Capture the cell that displays the provided text and extract its [x, y] central coordinate. 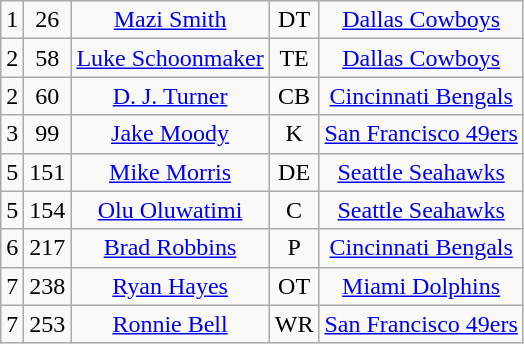
99 [48, 134]
253 [48, 324]
Ronnie Bell [170, 324]
WR [294, 324]
1 [12, 20]
OT [294, 286]
Luke Schoonmaker [170, 58]
C [294, 210]
151 [48, 172]
Mazi Smith [170, 20]
Olu Oluwatimi [170, 210]
3 [12, 134]
26 [48, 20]
DE [294, 172]
CB [294, 96]
P [294, 248]
TE [294, 58]
DT [294, 20]
238 [48, 286]
58 [48, 58]
Miami Dolphins [421, 286]
Brad Robbins [170, 248]
154 [48, 210]
Ryan Hayes [170, 286]
6 [12, 248]
217 [48, 248]
K [294, 134]
Jake Moody [170, 134]
Mike Morris [170, 172]
60 [48, 96]
D. J. Turner [170, 96]
